Search for the cell housing the specified text and yield its (x, y) center coordinate. 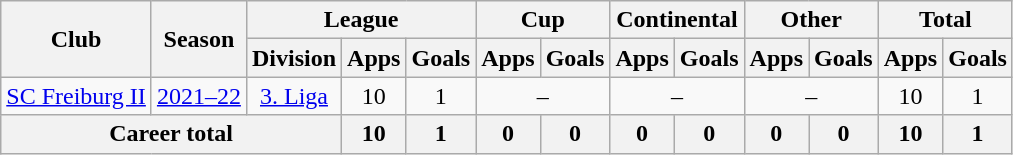
SC Freiburg II (76, 96)
3. Liga (294, 96)
Continental (677, 20)
2021–22 (198, 96)
Other (811, 20)
Total (945, 20)
Division (294, 58)
Career total (172, 134)
Cup (543, 20)
League (360, 20)
Season (198, 39)
Club (76, 39)
